Locate the cell with the specified text and output its (x, y) center coordinate. 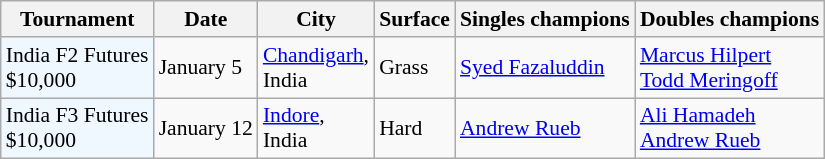
India F3 Futures$10,000 (78, 128)
Indore,India (316, 128)
India F2 Futures$10,000 (78, 68)
Doubles champions (730, 19)
Andrew Rueb (545, 128)
Singles champions (545, 19)
Surface (414, 19)
Date (206, 19)
Ali Hamadeh Andrew Rueb (730, 128)
Grass (414, 68)
Chandigarh,India (316, 68)
Marcus Hilpert Todd Meringoff (730, 68)
January 12 (206, 128)
Syed Fazaluddin (545, 68)
Hard (414, 128)
January 5 (206, 68)
Tournament (78, 19)
City (316, 19)
